Scan for the cell matching the given text and deliver its (X, Y) coordinate at center. 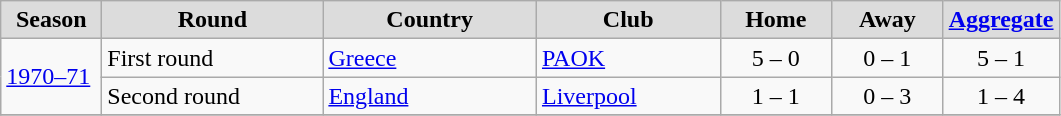
Country (430, 20)
Aggregate (1001, 20)
1 – 1 (776, 96)
First round (212, 58)
PAOK (628, 58)
1970–71 (52, 77)
0 – 1 (888, 58)
Greece (430, 58)
Second round (212, 96)
0 – 3 (888, 96)
Round (212, 20)
5 – 1 (1001, 58)
Home (776, 20)
5 – 0 (776, 58)
Club (628, 20)
1 – 4 (1001, 96)
Away (888, 20)
Season (52, 20)
England (430, 96)
Liverpool (628, 96)
